Capture the cell that displays the provided text and extract its (X, Y) central coordinate. 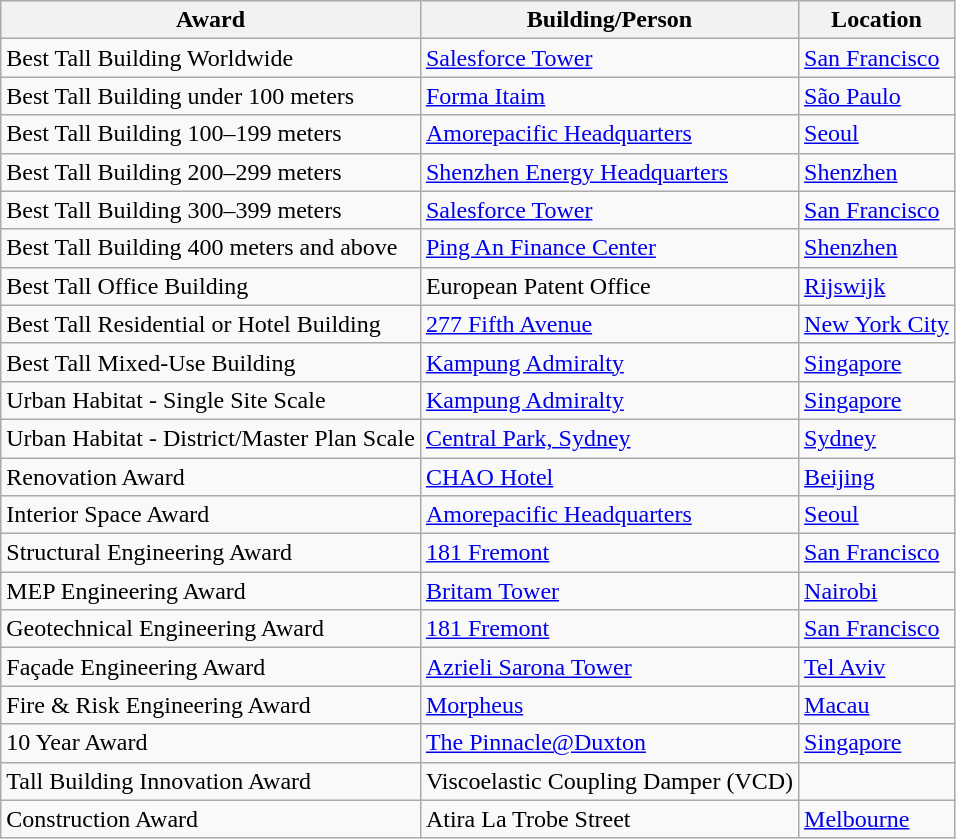
Best Tall Building 300–399 meters (211, 210)
Britam Tower (609, 591)
Forma Itaim (609, 96)
Beijing (877, 477)
Fire & Risk Engineering Award (211, 705)
Viscoelastic Coupling Damper (VCD) (609, 781)
Best Tall Building under 100 meters (211, 96)
Award (211, 20)
Shenzhen Energy Headquarters (609, 172)
European Patent Office (609, 286)
New York City (877, 324)
Nairobi (877, 591)
Tel Aviv (877, 667)
Structural Engineering Award (211, 553)
Interior Space Award (211, 515)
MEP Engineering Award (211, 591)
Best Tall Building 400 meters and above (211, 248)
Sydney (877, 438)
Best Tall Office Building (211, 286)
Azrieli Sarona Tower (609, 667)
Construction Award (211, 819)
Best Tall Building 200–299 meters (211, 172)
Central Park, Sydney (609, 438)
Melbourne (877, 819)
Façade Engineering Award (211, 667)
Urban Habitat - Single Site Scale (211, 400)
Atira La Trobe Street (609, 819)
Best Tall Building Worldwide (211, 58)
Best Tall Residential or Hotel Building (211, 324)
277 Fifth Avenue (609, 324)
The Pinnacle@Duxton (609, 743)
Ping An Finance Center (609, 248)
Renovation Award (211, 477)
Location (877, 20)
Best Tall Building 100–199 meters (211, 134)
Tall Building Innovation Award (211, 781)
Macau (877, 705)
10 Year Award (211, 743)
Morpheus (609, 705)
Rijswijk (877, 286)
Geotechnical Engineering Award (211, 629)
Urban Habitat - District/Master Plan Scale (211, 438)
São Paulo (877, 96)
CHAO Hotel (609, 477)
Best Tall Mixed-Use Building (211, 362)
Building/Person (609, 20)
